Provide the [X, Y] coordinate of the cell's center where the given text is located.  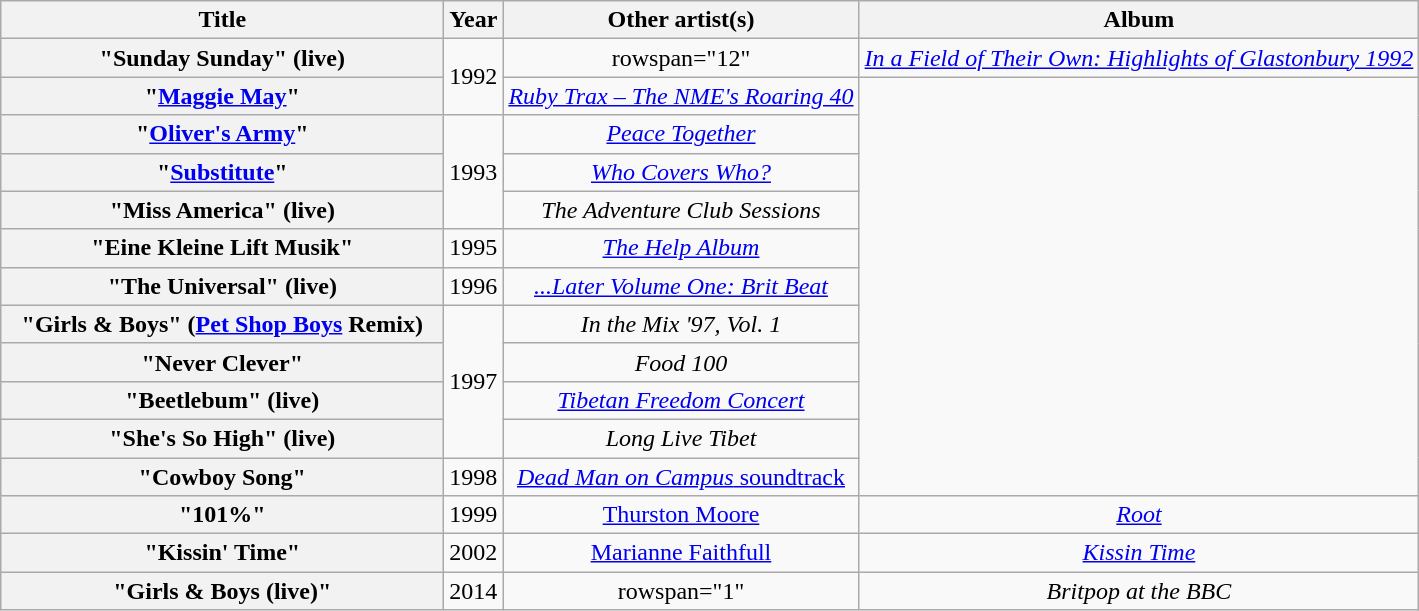
...Later Volume One: Brit Beat [681, 286]
"Miss America" (live) [222, 210]
1998 [474, 477]
1996 [474, 286]
The Adventure Club Sessions [681, 210]
Dead Man on Campus soundtrack [681, 477]
"She's So High" (live) [222, 438]
Food 100 [681, 362]
Thurston Moore [681, 515]
Britpop at the BBC [1139, 591]
"Kissin' Time" [222, 553]
"The Universal" (live) [222, 286]
Year [474, 20]
"Sunday Sunday" (live) [222, 58]
1999 [474, 515]
"Never Clever" [222, 362]
"Cowboy Song" [222, 477]
"Girls & Boys (live)" [222, 591]
Other artist(s) [681, 20]
"101%" [222, 515]
1993 [474, 172]
2014 [474, 591]
"Eine Kleine Lift Musik" [222, 248]
2002 [474, 553]
Marianne Faithfull [681, 553]
Who Covers Who? [681, 172]
Album [1139, 20]
"Beetlebum" (live) [222, 400]
"Substitute" [222, 172]
In a Field of Their Own: Highlights of Glastonbury 1992 [1139, 58]
1997 [474, 381]
Root [1139, 515]
Peace Together [681, 134]
1995 [474, 248]
rowspan="12" [681, 58]
"Girls & Boys" (Pet Shop Boys Remix) [222, 324]
In the Mix '97, Vol. 1 [681, 324]
Title [222, 20]
The Help Album [681, 248]
"Maggie May" [222, 96]
1992 [474, 77]
Kissin Time [1139, 553]
rowspan="1" [681, 591]
Ruby Trax – The NME's Roaring 40 [681, 96]
Tibetan Freedom Concert [681, 400]
"Oliver's Army" [222, 134]
Long Live Tibet [681, 438]
